Return the [X, Y] coordinate for the center point of the cell that contains the specified text.  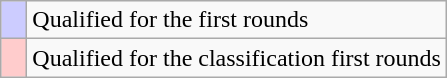
Qualified for the classification first rounds [237, 58]
Qualified for the first rounds [237, 20]
